For the text-containing cell, return its midpoint in [X, Y] coordinate format. 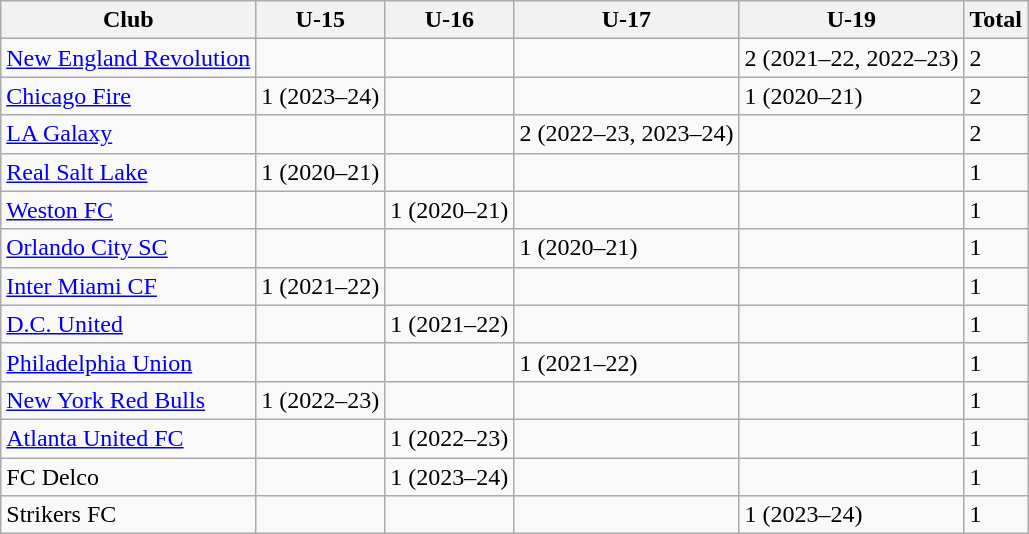
Real Salt Lake [128, 172]
Atlanta United FC [128, 438]
D.C. United [128, 324]
Club [128, 20]
Strikers FC [128, 515]
U-19 [852, 20]
Philadelphia Union [128, 362]
FC Delco [128, 477]
2 (2022–23, 2023–24) [626, 134]
2 (2021–22, 2022–23) [852, 58]
LA Galaxy [128, 134]
U-17 [626, 20]
U-15 [320, 20]
U-16 [450, 20]
Chicago Fire [128, 96]
Weston FC [128, 210]
Total [996, 20]
New York Red Bulls [128, 400]
New England Revolution [128, 58]
Orlando City SC [128, 248]
Inter Miami CF [128, 286]
